Scan for the cell matching the given text and deliver its [x, y] coordinate at center. 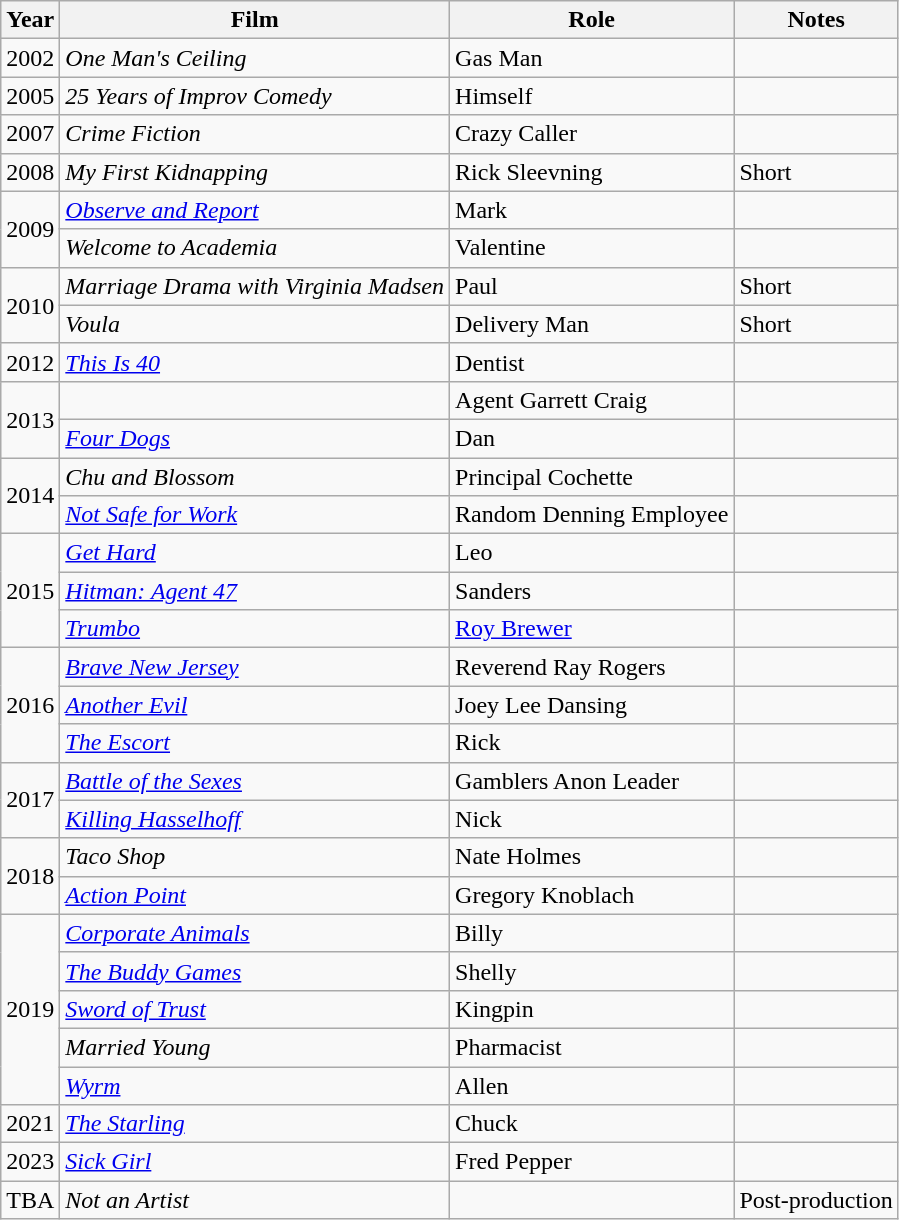
Agent Garrett Craig [592, 400]
Valentine [592, 248]
2019 [30, 1009]
One Man's Ceiling [255, 58]
Gregory Knoblach [592, 895]
Post-production [816, 1200]
Mark [592, 210]
Year [30, 20]
2015 [30, 591]
Action Point [255, 895]
Dan [592, 438]
2014 [30, 496]
Film [255, 20]
Fred Pepper [592, 1162]
Nick [592, 819]
Joey Lee Dansing [592, 705]
Welcome to Academia [255, 248]
Chu and Blossom [255, 477]
2010 [30, 305]
2023 [30, 1162]
Crazy Caller [592, 134]
Notes [816, 20]
Brave New Jersey [255, 667]
2002 [30, 58]
Billy [592, 933]
Wyrm [255, 1085]
Sword of Trust [255, 1009]
Gas Man [592, 58]
Shelly [592, 971]
Another Evil [255, 705]
2009 [30, 229]
2005 [30, 96]
TBA [30, 1200]
Paul [592, 286]
Voula [255, 324]
The Escort [255, 743]
Sick Girl [255, 1162]
2013 [30, 419]
Married Young [255, 1047]
Sanders [592, 591]
Corporate Animals [255, 933]
2012 [30, 362]
Not Safe for Work [255, 515]
Rick Sleevning [592, 172]
25 Years of Improv Comedy [255, 96]
Trumbo [255, 629]
Principal Cochette [592, 477]
Delivery Man [592, 324]
Gamblers Anon Leader [592, 781]
Rick [592, 743]
2007 [30, 134]
Pharmacist [592, 1047]
Himself [592, 96]
2021 [30, 1124]
Battle of the Sexes [255, 781]
Four Dogs [255, 438]
Marriage Drama with Virginia Madsen [255, 286]
Not an Artist [255, 1200]
Roy Brewer [592, 629]
Role [592, 20]
The Starling [255, 1124]
The Buddy Games [255, 971]
Taco Shop [255, 857]
Killing Hasselhoff [255, 819]
Hitman: Agent 47 [255, 591]
Leo [592, 553]
Reverend Ray Rogers [592, 667]
This Is 40 [255, 362]
Dentist [592, 362]
2008 [30, 172]
Get Hard [255, 553]
2018 [30, 876]
Kingpin [592, 1009]
Crime Fiction [255, 134]
Nate Holmes [592, 857]
Random Denning Employee [592, 515]
2016 [30, 705]
2017 [30, 800]
Allen [592, 1085]
Observe and Report [255, 210]
Chuck [592, 1124]
My First Kidnapping [255, 172]
